Scan for the cell matching the given text and deliver its [x, y] coordinate at center. 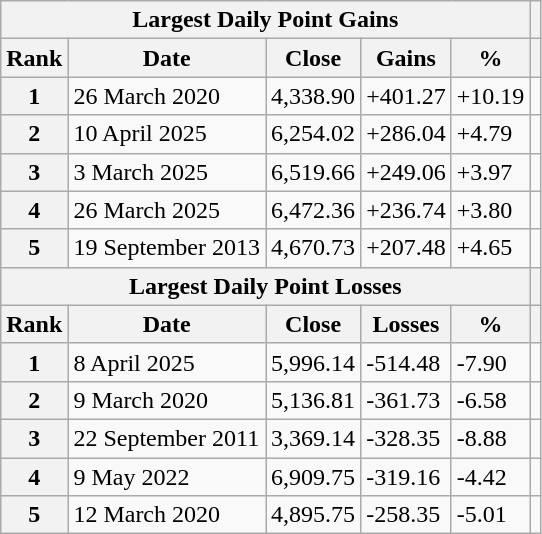
19 September 2013 [167, 248]
+4.65 [490, 248]
-514.48 [406, 362]
+4.79 [490, 134]
5,136.81 [314, 400]
+249.06 [406, 172]
Largest Daily Point Gains [266, 20]
+236.74 [406, 210]
-8.88 [490, 438]
12 March 2020 [167, 515]
+207.48 [406, 248]
4,895.75 [314, 515]
9 March 2020 [167, 400]
-361.73 [406, 400]
Losses [406, 324]
26 March 2020 [167, 96]
6,519.66 [314, 172]
6,909.75 [314, 477]
-7.90 [490, 362]
+3.97 [490, 172]
-319.16 [406, 477]
4,338.90 [314, 96]
-328.35 [406, 438]
4,670.73 [314, 248]
-4.42 [490, 477]
-6.58 [490, 400]
6,254.02 [314, 134]
+286.04 [406, 134]
8 April 2025 [167, 362]
22 September 2011 [167, 438]
9 May 2022 [167, 477]
+10.19 [490, 96]
-5.01 [490, 515]
Gains [406, 58]
-258.35 [406, 515]
Largest Daily Point Losses [266, 286]
3 March 2025 [167, 172]
10 April 2025 [167, 134]
+3.80 [490, 210]
26 March 2025 [167, 210]
+401.27 [406, 96]
6,472.36 [314, 210]
5,996.14 [314, 362]
3,369.14 [314, 438]
